Find where the given text appears and provide that cell's center as [X, Y] coordinate. 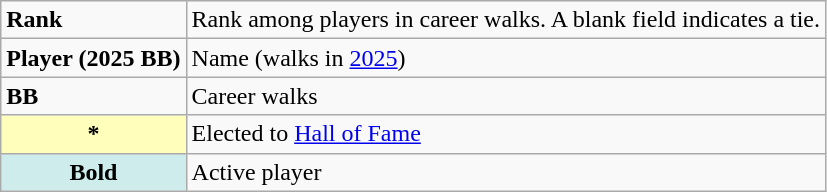
Bold [94, 172]
Name (walks in 2025) [506, 58]
Rank [94, 20]
Career walks [506, 96]
Active player [506, 172]
Elected to Hall of Fame [506, 134]
BB [94, 96]
Player (2025 BB) [94, 58]
Rank among players in career walks. A blank field indicates a tie. [506, 20]
* [94, 134]
